Find where the given text appears and provide that cell's center as [x, y] coordinate. 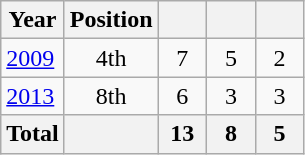
8th [111, 96]
8 [232, 134]
Position [111, 20]
2 [280, 58]
Total [33, 134]
6 [182, 96]
13 [182, 134]
Year [33, 20]
2009 [33, 58]
4th [111, 58]
7 [182, 58]
2013 [33, 96]
